Locate the cell with the specified text and output its [X, Y] center coordinate. 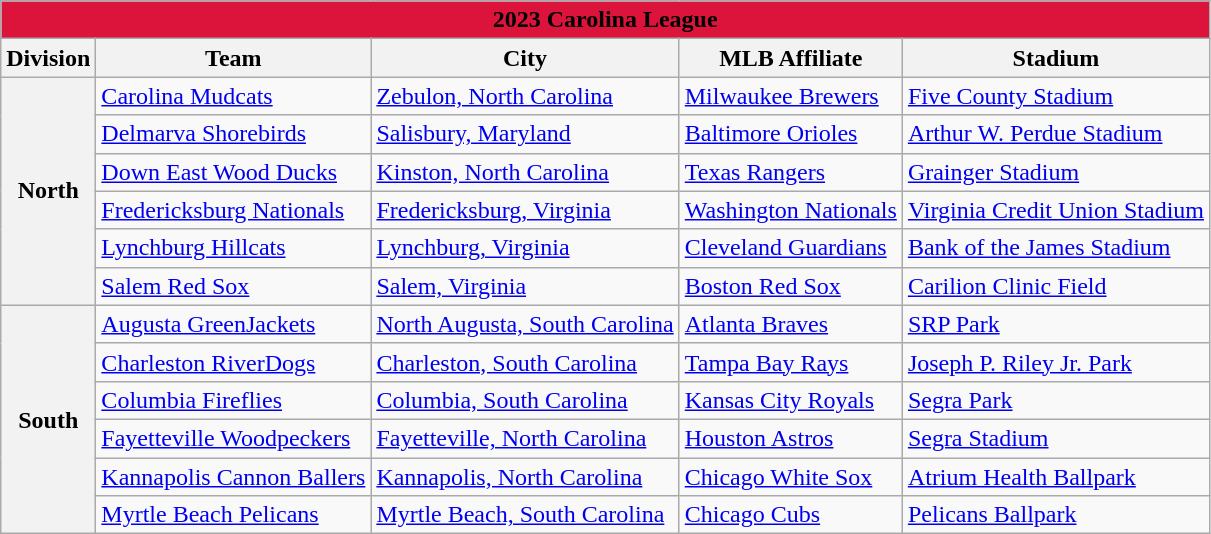
Cleveland Guardians [790, 248]
Bank of the James Stadium [1056, 248]
Fredericksburg, Virginia [525, 210]
Salem Red Sox [234, 286]
Pelicans Ballpark [1056, 515]
Lynchburg Hillcats [234, 248]
Texas Rangers [790, 172]
South [48, 419]
Augusta GreenJackets [234, 324]
Five County Stadium [1056, 96]
Carolina Mudcats [234, 96]
Delmarva Shorebirds [234, 134]
Columbia, South Carolina [525, 400]
Fayetteville Woodpeckers [234, 438]
Columbia Fireflies [234, 400]
SRP Park [1056, 324]
Kannapolis, North Carolina [525, 477]
Washington Nationals [790, 210]
Zebulon, North Carolina [525, 96]
Boston Red Sox [790, 286]
Division [48, 58]
Charleston, South Carolina [525, 362]
Stadium [1056, 58]
City [525, 58]
Baltimore Orioles [790, 134]
Segra Stadium [1056, 438]
Grainger Stadium [1056, 172]
2023 Carolina League [606, 20]
Fredericksburg Nationals [234, 210]
Myrtle Beach Pelicans [234, 515]
Salisbury, Maryland [525, 134]
Milwaukee Brewers [790, 96]
Tampa Bay Rays [790, 362]
Lynchburg, Virginia [525, 248]
Kannapolis Cannon Ballers [234, 477]
Arthur W. Perdue Stadium [1056, 134]
North [48, 191]
Kinston, North Carolina [525, 172]
Down East Wood Ducks [234, 172]
Kansas City Royals [790, 400]
Atrium Health Ballpark [1056, 477]
North Augusta, South Carolina [525, 324]
Fayetteville, North Carolina [525, 438]
Chicago White Sox [790, 477]
Team [234, 58]
Joseph P. Riley Jr. Park [1056, 362]
MLB Affiliate [790, 58]
Chicago Cubs [790, 515]
Salem, Virginia [525, 286]
Atlanta Braves [790, 324]
Myrtle Beach, South Carolina [525, 515]
Houston Astros [790, 438]
Virginia Credit Union Stadium [1056, 210]
Segra Park [1056, 400]
Charleston RiverDogs [234, 362]
Carilion Clinic Field [1056, 286]
